Locate the cell with the specified text and output its [X, Y] center coordinate. 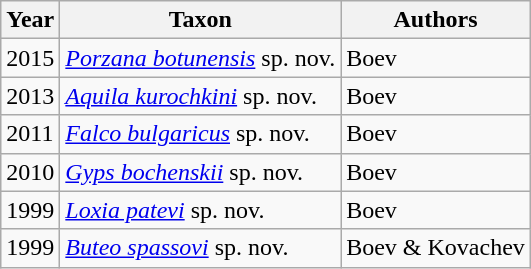
2015 [30, 58]
Porzana botunensis sp. nov. [200, 58]
Aquila kurochkini sp. nov. [200, 96]
Year [30, 20]
Boev & Kovachev [436, 248]
Loxia patevi sp. nov. [200, 210]
Buteo spassovi sp. nov. [200, 248]
Gyps bochenskii sp. nov. [200, 172]
Falco bulgaricus sp. nov. [200, 134]
Taxon [200, 20]
2013 [30, 96]
2011 [30, 134]
Authors [436, 20]
2010 [30, 172]
